Output the (x, y) coordinate of the center of the cell containing the given text.  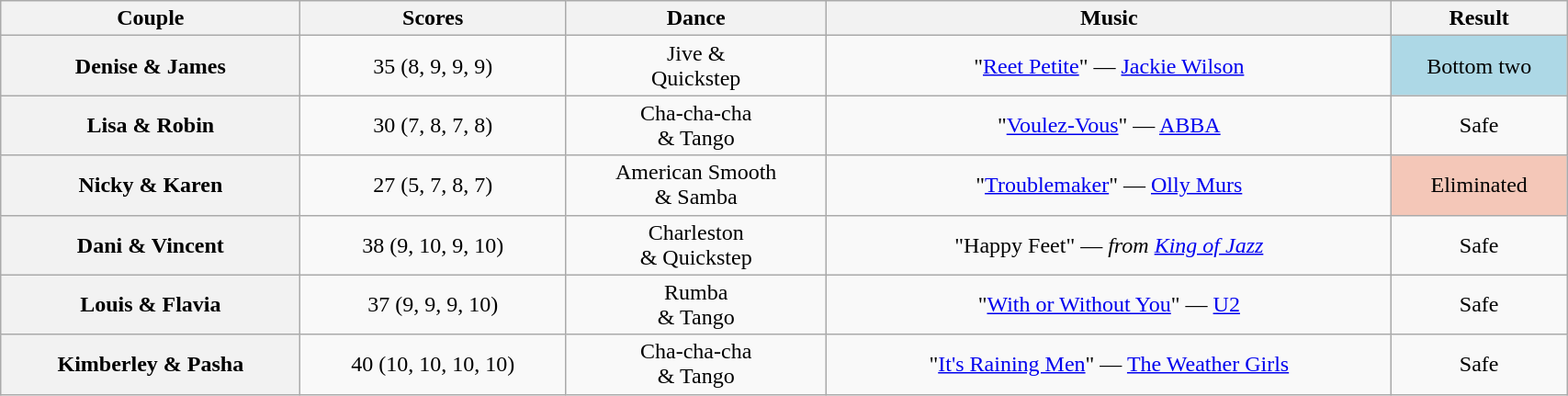
40 (10, 10, 10, 10) (434, 364)
Result (1479, 18)
Denise & James (151, 66)
Eliminated (1479, 186)
27 (5, 7, 8, 7) (434, 186)
Kimberley & Pasha (151, 364)
38 (9, 10, 9, 10) (434, 244)
37 (9, 9, 9, 10) (434, 305)
Couple (151, 18)
American Smooth& Samba (695, 186)
"Reet Petite" — Jackie Wilson (1110, 66)
Charleston& Quickstep (695, 244)
Dani & Vincent (151, 244)
"Troublemaker" — Olly Murs (1110, 186)
Louis & Flavia (151, 305)
Bottom two (1479, 66)
"Voulez-Vous" — ABBA (1110, 125)
Music (1110, 18)
Jive &Quickstep (695, 66)
Scores (434, 18)
Nicky & Karen (151, 186)
Dance (695, 18)
35 (8, 9, 9, 9) (434, 66)
"Happy Feet" — from King of Jazz (1110, 244)
"With or Without You" — U2 (1110, 305)
30 (7, 8, 7, 8) (434, 125)
"It's Raining Men" — The Weather Girls (1110, 364)
Lisa & Robin (151, 125)
Rumba& Tango (695, 305)
